Extract the (x, y) coordinate from the center of the cell holding the provided text.  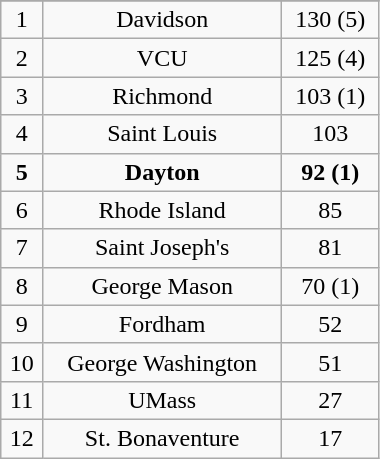
125 (4) (330, 58)
Rhode Island (162, 210)
Saint Louis (162, 134)
85 (330, 210)
9 (22, 324)
George Washington (162, 362)
2 (22, 58)
VCU (162, 58)
27 (330, 400)
Richmond (162, 96)
17 (330, 438)
12 (22, 438)
6 (22, 210)
St. Bonaventure (162, 438)
3 (22, 96)
7 (22, 248)
8 (22, 286)
UMass (162, 400)
81 (330, 248)
130 (5) (330, 20)
5 (22, 172)
4 (22, 134)
Dayton (162, 172)
Fordham (162, 324)
52 (330, 324)
Davidson (162, 20)
Saint Joseph's (162, 248)
George Mason (162, 286)
1 (22, 20)
103 (1) (330, 96)
70 (1) (330, 286)
51 (330, 362)
11 (22, 400)
92 (1) (330, 172)
103 (330, 134)
10 (22, 362)
